Determine the [x, y] coordinate at the center of the cell enclosing the given text.  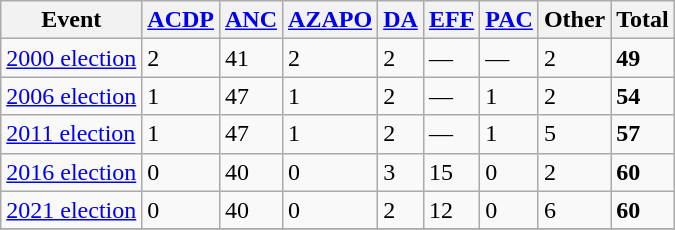
2021 election [72, 210]
5 [574, 134]
2016 election [72, 172]
EFF [451, 20]
54 [643, 96]
41 [250, 58]
Event [72, 20]
PAC [510, 20]
DA [401, 20]
ACDP [181, 20]
2006 election [72, 96]
Total [643, 20]
15 [451, 172]
AZAPO [330, 20]
ANC [250, 20]
57 [643, 134]
49 [643, 58]
2011 election [72, 134]
3 [401, 172]
6 [574, 210]
Other [574, 20]
2000 election [72, 58]
12 [451, 210]
